For the text-containing cell, return its midpoint in [X, Y] coordinate format. 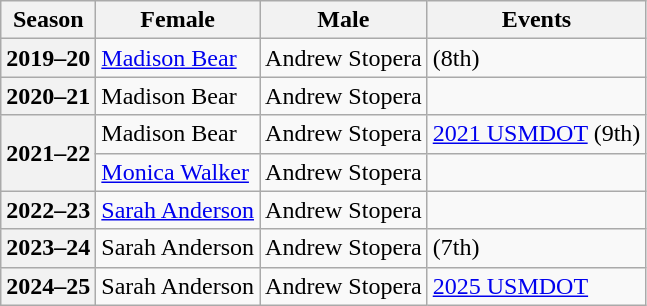
2020–21 [48, 96]
2021 USMDOT (9th) [536, 134]
2023–24 [48, 248]
2019–20 [48, 58]
2021–22 [48, 153]
(8th) [536, 58]
Season [48, 20]
Monica Walker [178, 172]
2024–25 [48, 286]
Female [178, 20]
Male [344, 20]
(7th) [536, 248]
2022–23 [48, 210]
2025 USMDOT [536, 286]
Events [536, 20]
